Locate the cell with the specified text and output its [x, y] center coordinate. 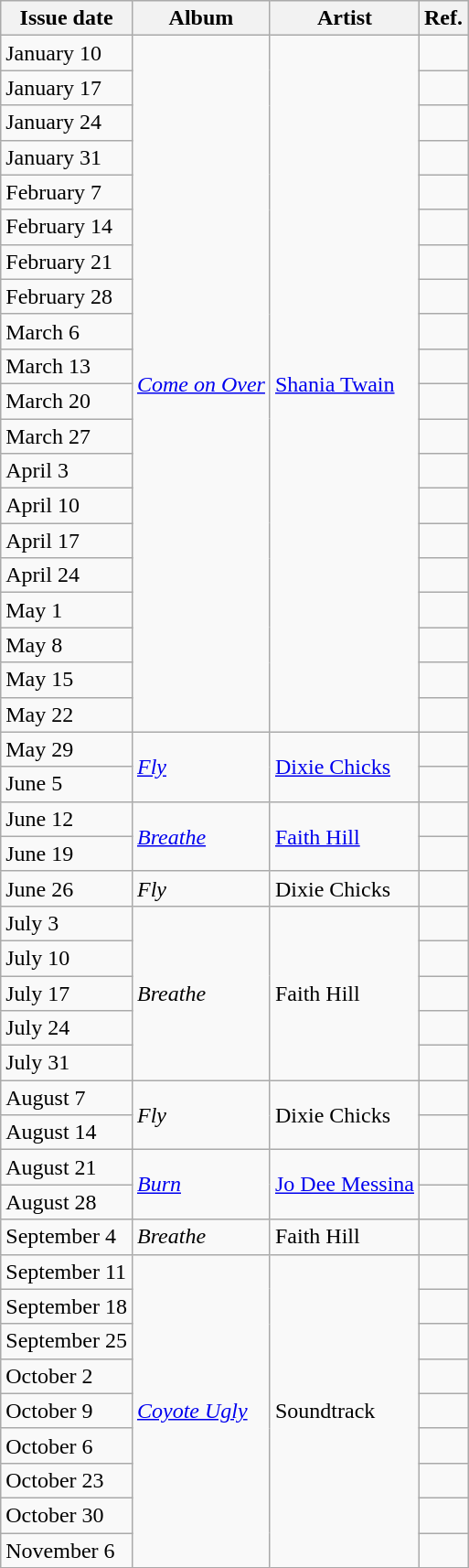
October 2 [67, 1376]
February 21 [67, 262]
August 14 [67, 1133]
August 28 [67, 1202]
October 23 [67, 1480]
January 31 [67, 157]
Artist [344, 18]
Issue date [67, 18]
November 6 [67, 1551]
February 14 [67, 227]
Soundtrack [344, 1411]
July 10 [67, 958]
March 13 [67, 366]
Shania Twain [344, 384]
April 10 [67, 506]
May 1 [67, 610]
June 5 [67, 784]
March 6 [67, 331]
July 24 [67, 1028]
October 9 [67, 1411]
July 31 [67, 1063]
May 22 [67, 714]
September 4 [67, 1237]
March 27 [67, 436]
Come on Over [201, 384]
February 28 [67, 296]
August 21 [67, 1167]
September 25 [67, 1341]
January 24 [67, 123]
July 17 [67, 993]
September 18 [67, 1306]
April 17 [67, 541]
April 3 [67, 471]
January 17 [67, 88]
May 15 [67, 680]
Coyote Ugly [201, 1411]
August 7 [67, 1098]
October 30 [67, 1515]
October 6 [67, 1445]
Ref. [444, 18]
May 29 [67, 749]
Jo Dee Messina [344, 1185]
June 26 [67, 888]
June 12 [67, 819]
July 3 [67, 923]
February 7 [67, 192]
April 24 [67, 575]
March 20 [67, 401]
Burn [201, 1185]
June 19 [67, 854]
September 11 [67, 1272]
January 10 [67, 53]
Album [201, 18]
May 8 [67, 645]
